Output the (x, y) coordinate of the center of the cell containing the given text.  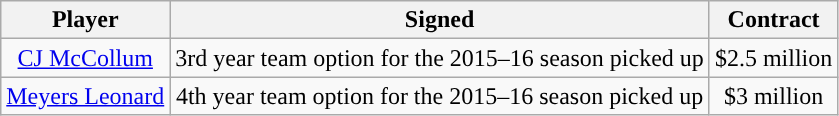
Contract (773, 20)
3rd year team option for the 2015–16 season picked up (440, 58)
Signed (440, 20)
$2.5 million (773, 58)
CJ McCollum (86, 58)
$3 million (773, 96)
4th year team option for the 2015–16 season picked up (440, 96)
Player (86, 20)
Meyers Leonard (86, 96)
